Determine the [X, Y] coordinate at the center of the cell enclosing the given text.  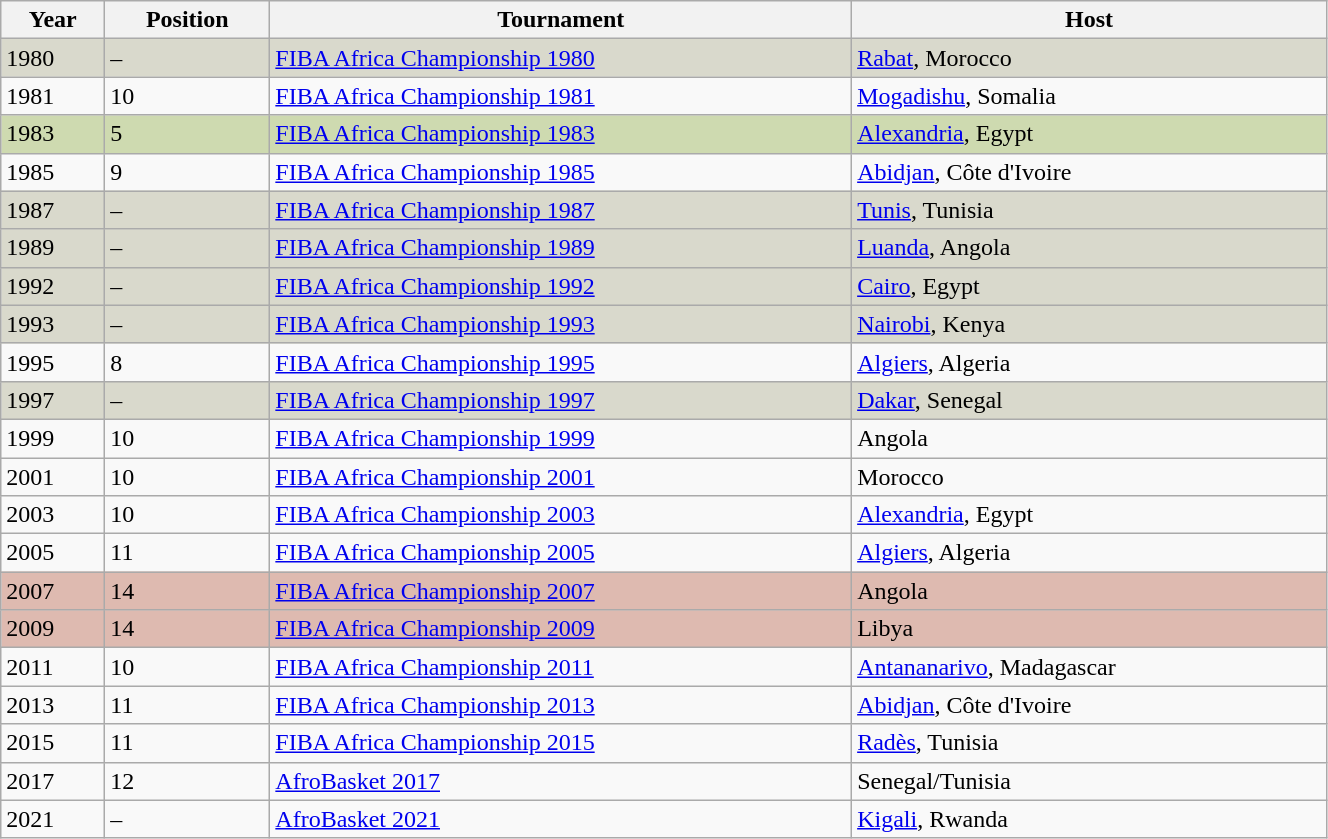
FIBA Africa Championship 1989 [561, 248]
2003 [53, 515]
FIBA Africa Championship 1999 [561, 438]
2013 [53, 705]
1981 [53, 96]
Luanda, Angola [1090, 248]
1992 [53, 286]
Position [188, 20]
FIBA Africa Championship 1981 [561, 96]
Senegal/Tunisia [1090, 781]
FIBA Africa Championship 2005 [561, 553]
FIBA Africa Championship 2003 [561, 515]
FIBA Africa Championship 1993 [561, 324]
2007 [53, 591]
Host [1090, 20]
Tournament [561, 20]
1993 [53, 324]
1989 [53, 248]
FIBA Africa Championship 2009 [561, 629]
FIBA Africa Championship 1980 [561, 58]
1985 [53, 172]
FIBA Africa Championship 2013 [561, 705]
2005 [53, 553]
2015 [53, 743]
8 [188, 362]
1987 [53, 210]
12 [188, 781]
1997 [53, 400]
9 [188, 172]
FIBA Africa Championship 2015 [561, 743]
Morocco [1090, 477]
Year [53, 20]
FIBA Africa Championship 2011 [561, 667]
2011 [53, 667]
2021 [53, 819]
Radès, Tunisia [1090, 743]
Dakar, Senegal [1090, 400]
2017 [53, 781]
Mogadishu, Somalia [1090, 96]
FIBA Africa Championship 1985 [561, 172]
2009 [53, 629]
FIBA Africa Championship 1983 [561, 134]
AfroBasket 2021 [561, 819]
FIBA Africa Championship 2001 [561, 477]
FIBA Africa Championship 1987 [561, 210]
Kigali, Rwanda [1090, 819]
1995 [53, 362]
1980 [53, 58]
FIBA Africa Championship 1997 [561, 400]
1999 [53, 438]
Nairobi, Kenya [1090, 324]
FIBA Africa Championship 2007 [561, 591]
1983 [53, 134]
FIBA Africa Championship 1995 [561, 362]
5 [188, 134]
Antananarivo, Madagascar [1090, 667]
FIBA Africa Championship 1992 [561, 286]
Rabat, Morocco [1090, 58]
Cairo, Egypt [1090, 286]
AfroBasket 2017 [561, 781]
Libya [1090, 629]
Tunis, Tunisia [1090, 210]
2001 [53, 477]
